Scan for the cell matching the given text and deliver its [x, y] coordinate at center. 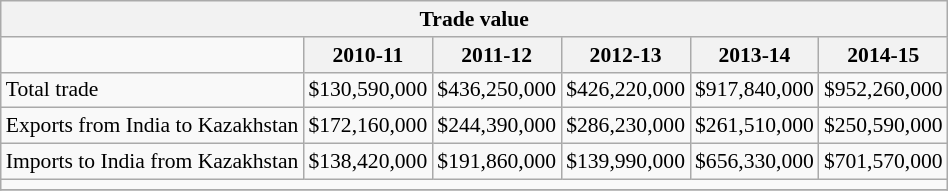
Total trade [152, 90]
$138,420,000 [368, 162]
$286,230,000 [626, 126]
Imports to India from Kazakhstan [152, 162]
$244,390,000 [496, 126]
2014-15 [884, 55]
$250,590,000 [884, 126]
$139,990,000 [626, 162]
$426,220,000 [626, 90]
2013-14 [754, 55]
2010-11 [368, 55]
$261,510,000 [754, 126]
Exports from India to Kazakhstan [152, 126]
$701,570,000 [884, 162]
$172,160,000 [368, 126]
2011-12 [496, 55]
$191,860,000 [496, 162]
$656,330,000 [754, 162]
$952,260,000 [884, 90]
Trade value [474, 19]
2012-13 [626, 55]
$436,250,000 [496, 90]
$130,590,000 [368, 90]
$917,840,000 [754, 90]
